Return the (x, y) coordinate for the center point of the cell that contains the specified text.  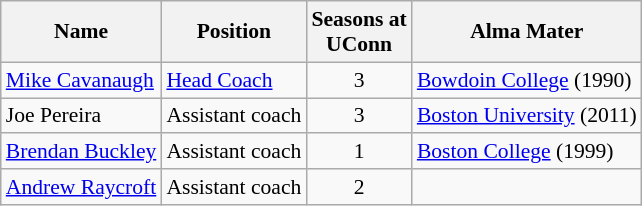
Andrew Raycroft (82, 187)
Mike Cavanaugh (82, 80)
Boston College (1999) (527, 152)
Name (82, 32)
Seasons atUConn (358, 32)
2 (358, 187)
Joe Pereira (82, 116)
Brendan Buckley (82, 152)
Bowdoin College (1990) (527, 80)
Alma Mater (527, 32)
1 (358, 152)
Position (234, 32)
Boston University (2011) (527, 116)
Head Coach (234, 80)
